Extract the [X, Y] coordinate from the center of the cell holding the provided text.  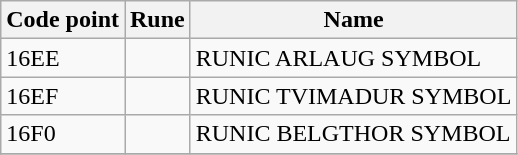
Name [354, 20]
RUNIC ARLAUG SYMBOL [354, 58]
Code point [63, 20]
Rune [157, 20]
16EE [63, 58]
RUNIC TVIMADUR SYMBOL [354, 96]
RUNIC BELGTHOR SYMBOL [354, 134]
16EF [63, 96]
16F0 [63, 134]
